Provide the (x, y) coordinate of the cell's center where the given text is located.  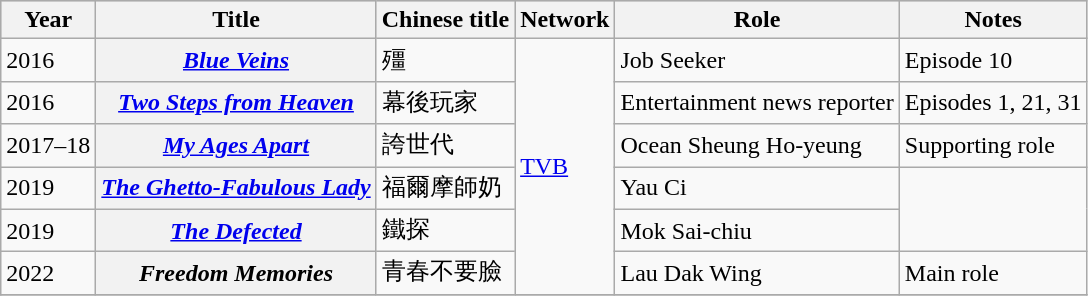
鐵探 (445, 230)
TVB (565, 166)
Main role (993, 274)
2017–18 (48, 146)
福爾摩師奶 (445, 188)
Supporting role (993, 146)
青春不要臉 (445, 274)
2022 (48, 274)
Job Seeker (757, 60)
Chinese title (445, 20)
The Ghetto-Fabulous Lady (236, 188)
Notes (993, 20)
Blue Veins (236, 60)
Ocean Sheung Ho-yeung (757, 146)
Network (565, 20)
My Ages Apart (236, 146)
Episodes 1, 21, 31 (993, 102)
幕後玩家 (445, 102)
誇世代 (445, 146)
Role (757, 20)
Two Steps from Heaven (236, 102)
Yau Ci (757, 188)
The Defected (236, 230)
Entertainment news reporter (757, 102)
Mok Sai-chiu (757, 230)
Lau Dak Wing (757, 274)
殭 (445, 60)
Year (48, 20)
Episode 10 (993, 60)
Title (236, 20)
Freedom Memories (236, 274)
